Capture the cell that displays the provided text and extract its (x, y) central coordinate. 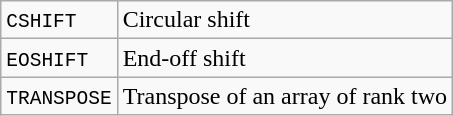
CSHIFT (59, 20)
TRANSPOSE (59, 96)
EOSHIFT (59, 58)
Circular shift (284, 20)
Transpose of an array of rank two (284, 96)
End-off shift (284, 58)
